Find where the given text appears and provide that cell's center as [X, Y] coordinate. 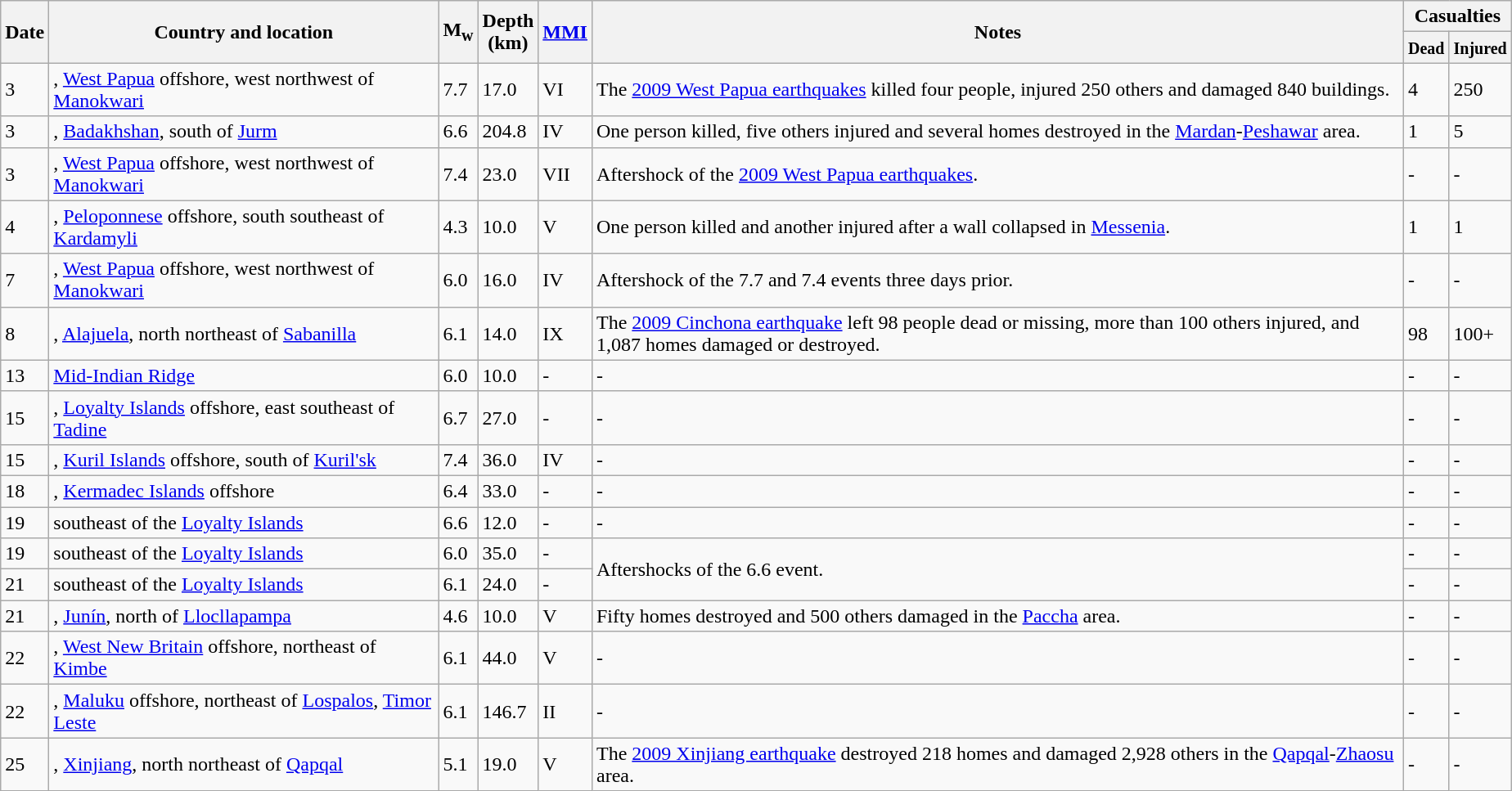
44.0 [508, 658]
II [565, 712]
, Maluku offshore, northeast of Lospalos, Timor Leste [244, 712]
, Alajuela, north northeast of Sabanilla [244, 334]
VI [565, 90]
4.3 [458, 227]
12.0 [508, 523]
Dead [1427, 47]
19.0 [508, 764]
The 2009 West Papua earthquakes killed four people, injured 250 others and damaged 840 buildings. [997, 90]
6.7 [458, 417]
, Loyalty Islands offshore, east southeast of Tadine [244, 417]
, Kuril Islands offshore, south of Kuril'sk [244, 460]
35.0 [508, 554]
, Xinjiang, north northeast of Qapqal [244, 764]
23.0 [508, 173]
, Kermadec Islands offshore [244, 491]
Notes [997, 32]
Mid-Indian Ridge [244, 375]
100+ [1480, 334]
5 [1480, 132]
16.0 [508, 280]
Aftershock of the 2009 West Papua earthquakes. [997, 173]
One person killed, five others injured and several homes destroyed in the Mardan-Peshawar area. [997, 132]
5.1 [458, 764]
7.7 [458, 90]
MMI [565, 32]
250 [1480, 90]
Injured [1480, 47]
25 [25, 764]
Depth(km) [508, 32]
17.0 [508, 90]
6.4 [458, 491]
The 2009 Cinchona earthquake left 98 people dead or missing, more than 100 others injured, and 1,087 homes damaged or destroyed. [997, 334]
Casualties [1458, 16]
33.0 [508, 491]
Aftershocks of the 6.6 event. [997, 569]
4.6 [458, 616]
, Badakhshan, south of Jurm [244, 132]
Mw [458, 32]
24.0 [508, 585]
, Junín, north of Llocllapampa [244, 616]
18 [25, 491]
One person killed and another injured after a wall collapsed in Messenia. [997, 227]
204.8 [508, 132]
98 [1427, 334]
Date [25, 32]
7 [25, 280]
13 [25, 375]
, West New Britain offshore, northeast of Kimbe [244, 658]
Aftershock of the 7.7 and 7.4 events three days prior. [997, 280]
IX [565, 334]
The 2009 Xinjiang earthquake destroyed 218 homes and damaged 2,928 others in the Qapqal-Zhaosu area. [997, 764]
36.0 [508, 460]
, Peloponnese offshore, south southeast of Kardamyli [244, 227]
VII [565, 173]
Fifty homes destroyed and 500 others damaged in the Paccha area. [997, 616]
8 [25, 334]
27.0 [508, 417]
14.0 [508, 334]
146.7 [508, 712]
Country and location [244, 32]
